Identify which cell holds the provided text, then report its [X, Y] central coordinate. 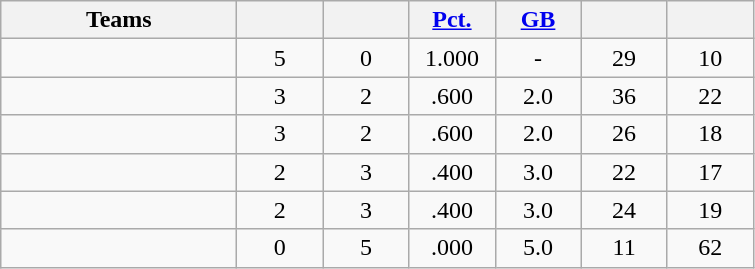
.000 [452, 248]
17 [710, 172]
Pct. [452, 20]
29 [624, 58]
1.000 [452, 58]
62 [710, 248]
5.0 [538, 248]
10 [710, 58]
- [538, 58]
24 [624, 210]
36 [624, 96]
18 [710, 134]
11 [624, 248]
Teams [119, 20]
26 [624, 134]
19 [710, 210]
GB [538, 20]
